Determine the (x, y) coordinate at the center of the cell enclosing the given text.  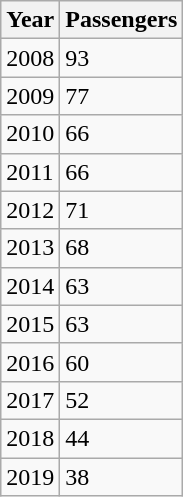
77 (122, 96)
Passengers (122, 20)
2017 (30, 400)
2016 (30, 362)
2011 (30, 172)
93 (122, 58)
52 (122, 400)
2009 (30, 96)
2019 (30, 477)
2014 (30, 286)
68 (122, 248)
2013 (30, 248)
Year (30, 20)
38 (122, 477)
60 (122, 362)
71 (122, 210)
2012 (30, 210)
2010 (30, 134)
2015 (30, 324)
44 (122, 438)
2008 (30, 58)
2018 (30, 438)
